Return the (x, y) coordinate for the center point of the cell that contains the specified text.  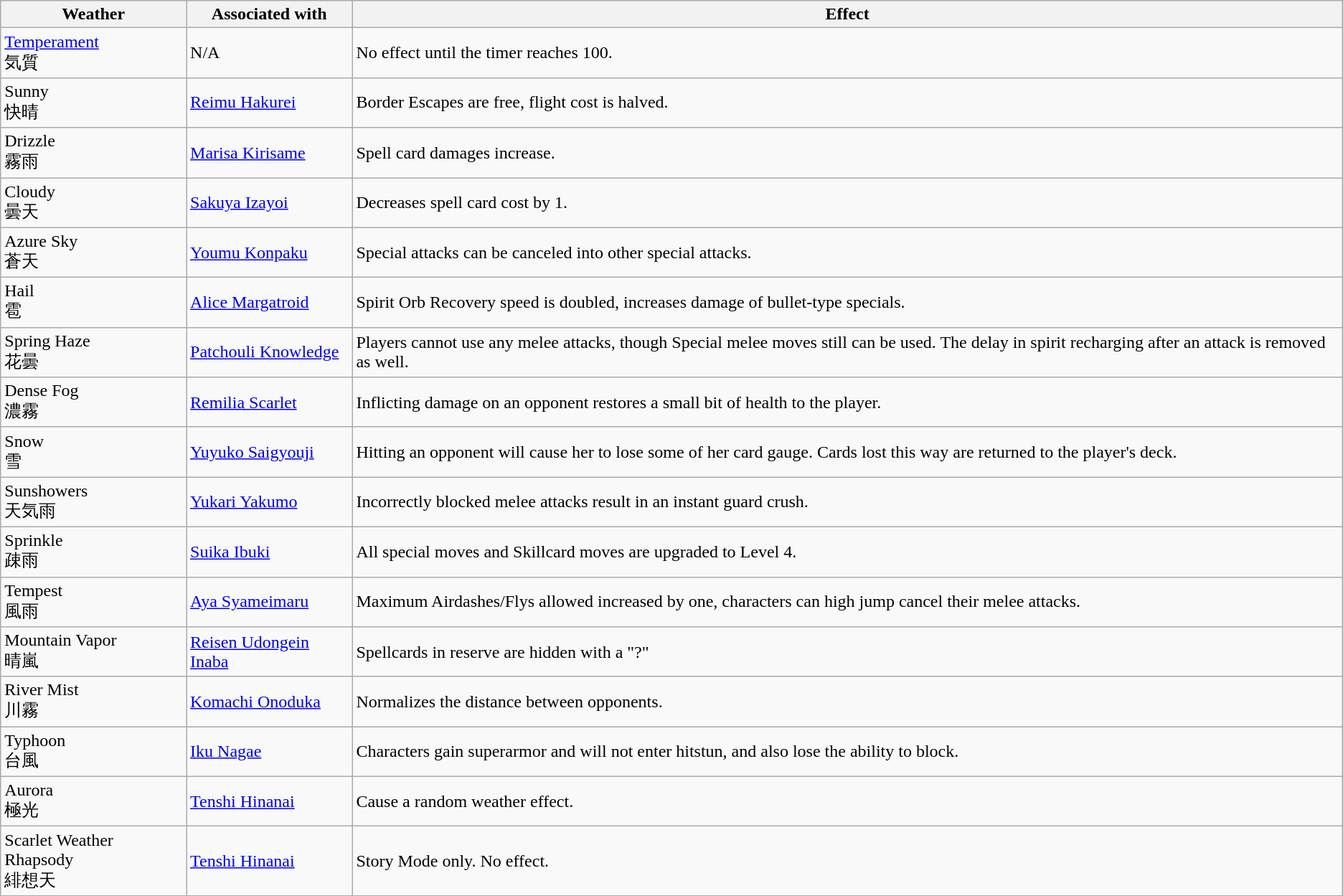
Inflicting damage on an opponent restores a small bit of health to the player. (847, 402)
Hitting an opponent will cause her to lose some of her card gauge. Cards lost this way are returned to the player's deck. (847, 452)
All special moves and Skillcard moves are upgraded to Level 4. (847, 552)
Komachi Onoduka (270, 702)
River Mist川霧 (93, 702)
Associated with (270, 14)
Patchouli Knowledge (270, 352)
Aya Syameimaru (270, 602)
Drizzle霧雨 (93, 153)
Effect (847, 14)
Aurora極光 (93, 801)
Spellcards in reserve are hidden with a "?" (847, 652)
Characters gain superarmor and will not enter hitstun, and also lose the ability to block. (847, 752)
Story Mode only. No effect. (847, 861)
Special attacks can be canceled into other special attacks. (847, 253)
Reimu Hakurei (270, 103)
Sunny快晴 (93, 103)
Yuyuko Saigyouji (270, 452)
Incorrectly blocked melee attacks result in an instant guard crush. (847, 502)
Spell card damages increase. (847, 153)
Mountain Vapor晴嵐 (93, 652)
Spring Haze花曇 (93, 352)
Alice Margatroid (270, 303)
Sakuya Izayoi (270, 203)
Border Escapes are free, flight cost is halved. (847, 103)
Reisen Udongein Inaba (270, 652)
Youmu Konpaku (270, 253)
Spirit Orb Recovery speed is doubled, increases damage of bullet-type specials. (847, 303)
Snow雪 (93, 452)
Scarlet Weather Rhapsody緋想天 (93, 861)
Hail雹 (93, 303)
Tempest風雨 (93, 602)
Suika Ibuki (270, 552)
Cloudy曇天 (93, 203)
No effect until the timer reaches 100. (847, 53)
Normalizes the distance between opponents. (847, 702)
Weather (93, 14)
Azure Sky蒼天 (93, 253)
Yukari Yakumo (270, 502)
Maximum Airdashes/Flys allowed increased by one, characters can high jump cancel their melee attacks. (847, 602)
Decreases spell card cost by 1. (847, 203)
Dense Fog濃霧 (93, 402)
N/A (270, 53)
Cause a random weather effect. (847, 801)
Iku Nagae (270, 752)
Temperament気質 (93, 53)
Sunshowers天気雨 (93, 502)
Marisa Kirisame (270, 153)
Remilia Scarlet (270, 402)
Sprinkle疎雨 (93, 552)
Typhoon台風 (93, 752)
